Detect which cell encompasses the target text, then output its [x, y] center coordinate. 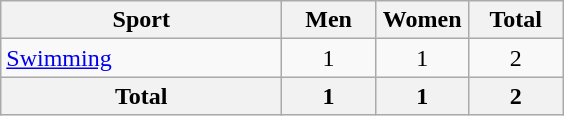
Men [329, 20]
Sport [142, 20]
Swimming [142, 58]
Women [422, 20]
